Capture the cell that displays the provided text and extract its [x, y] central coordinate. 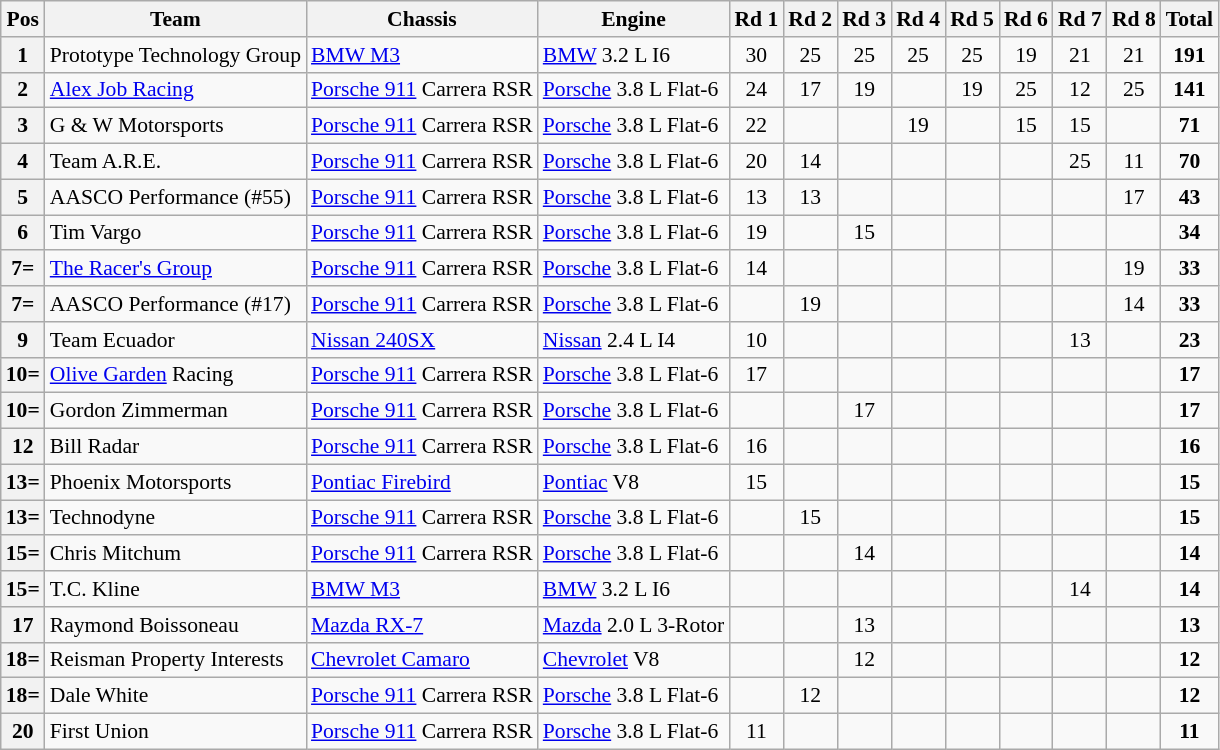
Pontiac Firebird [422, 482]
Engine [634, 19]
Prototype Technology Group [176, 55]
T.C. Kline [176, 589]
Rd 2 [810, 19]
Rd 7 [1080, 19]
Reisman Property Interests [176, 660]
1 [23, 55]
Rd 6 [1026, 19]
Nissan 2.4 L I4 [634, 340]
23 [1190, 340]
70 [1190, 162]
2 [23, 90]
141 [1190, 90]
Team [176, 19]
Team Ecuador [176, 340]
Pontiac V8 [634, 482]
Rd 8 [1134, 19]
The Racer's Group [176, 269]
Chevrolet Camaro [422, 660]
Phoenix Motorsports [176, 482]
Rd 1 [756, 19]
Gordon Zimmerman [176, 411]
Chris Mitchum [176, 554]
Raymond Boissoneau [176, 625]
Chevrolet V8 [634, 660]
71 [1190, 126]
10 [756, 340]
43 [1190, 197]
Olive Garden Racing [176, 375]
191 [1190, 55]
3 [23, 126]
Team A.R.E. [176, 162]
AASCO Performance (#55) [176, 197]
30 [756, 55]
9 [23, 340]
Technodyne [176, 518]
Pos [23, 19]
Rd 4 [918, 19]
34 [1190, 233]
Nissan 240SX [422, 340]
6 [23, 233]
24 [756, 90]
Rd 5 [972, 19]
4 [23, 162]
22 [756, 126]
Bill Radar [176, 447]
AASCO Performance (#17) [176, 304]
5 [23, 197]
First Union [176, 732]
Tim Vargo [176, 233]
Rd 3 [864, 19]
G & W Motorsports [176, 126]
Mazda 2.0 L 3-Rotor [634, 625]
Total [1190, 19]
Dale White [176, 696]
Mazda RX-7 [422, 625]
Chassis [422, 19]
Alex Job Racing [176, 90]
